Extract the (X, Y) coordinate from the center of the cell holding the provided text.  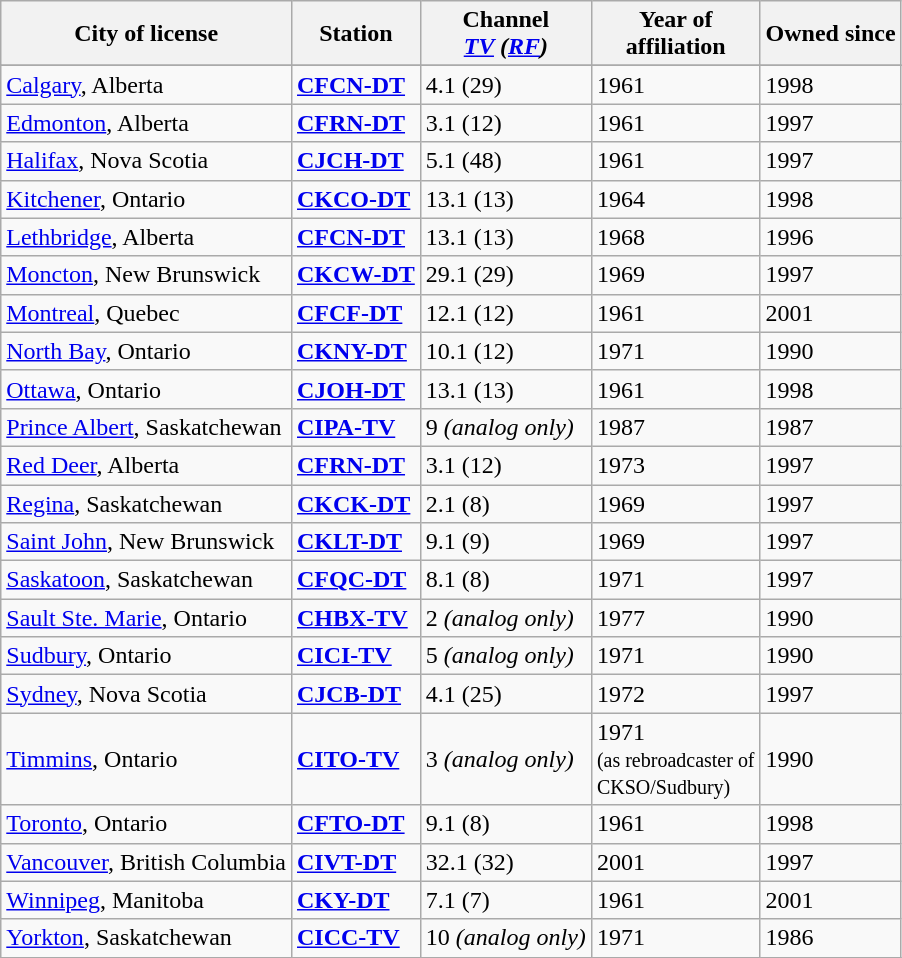
Edmonton, Alberta (146, 123)
Prince Albert, Saskatchewan (146, 427)
4.1 (25) (506, 694)
9.1 (9) (506, 542)
Saskatoon, Saskatchewan (146, 580)
12.1 (12) (506, 313)
1972 (676, 694)
3 (analog only) (506, 759)
Sudbury, Ontario (146, 656)
1973 (676, 465)
CKCW-DT (356, 275)
1971(as rebroadcaster ofCKSO/Sudbury) (676, 759)
City of license (146, 34)
CFTO-DT (356, 824)
Red Deer, Alberta (146, 465)
CKY-DT (356, 900)
Saint John, New Brunswick (146, 542)
Lethbridge, Alberta (146, 237)
1968 (676, 237)
Kitchener, Ontario (146, 199)
North Bay, Ontario (146, 351)
2 (analog only) (506, 618)
CICI-TV (356, 656)
CJCB-DT (356, 694)
Sydney, Nova Scotia (146, 694)
Calgary, Alberta (146, 85)
1986 (830, 938)
2.1 (8) (506, 503)
Owned since (830, 34)
29.1 (29) (506, 275)
Moncton, New Brunswick (146, 275)
5 (analog only) (506, 656)
Sault Ste. Marie, Ontario (146, 618)
9.1 (8) (506, 824)
Montreal, Quebec (146, 313)
9 (analog only) (506, 427)
CKNY-DT (356, 351)
4.1 (29) (506, 85)
10.1 (12) (506, 351)
CFCF-DT (356, 313)
CFQC-DT (356, 580)
CKCK-DT (356, 503)
CHBX-TV (356, 618)
CITO-TV (356, 759)
Year ofaffiliation (676, 34)
8.1 (8) (506, 580)
Yorkton, Saskatchewan (146, 938)
7.1 (7) (506, 900)
CIPA-TV (356, 427)
Toronto, Ontario (146, 824)
CKLT-DT (356, 542)
Timmins, Ontario (146, 759)
CJCH-DT (356, 161)
CJOH-DT (356, 389)
Vancouver, British Columbia (146, 862)
Ottawa, Ontario (146, 389)
5.1 (48) (506, 161)
1964 (676, 199)
CKCO-DT (356, 199)
ChannelTV (RF) (506, 34)
Station (356, 34)
Winnipeg, Manitoba (146, 900)
Regina, Saskatchewan (146, 503)
CIVT-DT (356, 862)
1996 (830, 237)
Halifax, Nova Scotia (146, 161)
CICC-TV (356, 938)
32.1 (32) (506, 862)
1977 (676, 618)
10 (analog only) (506, 938)
